Return (X, Y) of the center of cell containing provided text 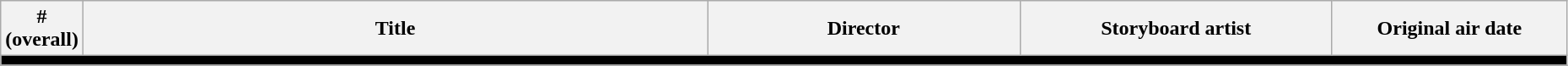
#(overall) (42, 29)
Original air date (1449, 29)
Storyboard artist (1176, 29)
Title (395, 29)
Director (864, 29)
